Return the (X, Y) coordinate for the center point of the cell that contains the specified text.  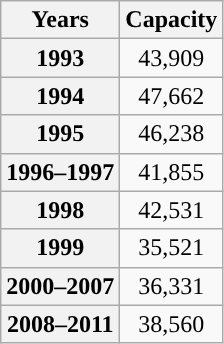
36,331 (172, 286)
1996–1997 (60, 172)
Capacity (172, 20)
Years (60, 20)
2008–2011 (60, 324)
1994 (60, 96)
1993 (60, 58)
47,662 (172, 96)
46,238 (172, 134)
1998 (60, 210)
1999 (60, 248)
1995 (60, 134)
41,855 (172, 172)
42,531 (172, 210)
35,521 (172, 248)
43,909 (172, 58)
38,560 (172, 324)
2000–2007 (60, 286)
